Identify which cell holds the provided text, then report its [x, y] central coordinate. 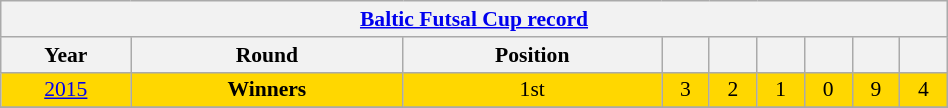
Year [66, 55]
3 [686, 90]
9 [876, 90]
1 [781, 90]
0 [828, 90]
1st [532, 90]
Round [267, 55]
2015 [66, 90]
Baltic Futsal Cup record [474, 19]
Winners [267, 90]
4 [924, 90]
2 [733, 90]
Position [532, 55]
